Search for the cell housing the specified text and yield its [X, Y] center coordinate. 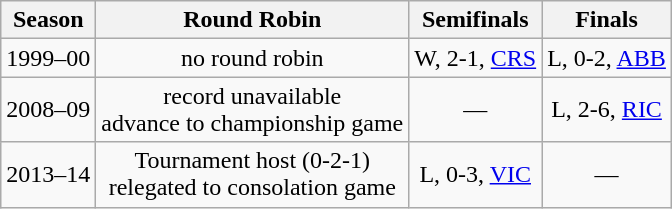
L, 0-2, ABB [607, 58]
no round robin [252, 58]
Round Robin [252, 20]
2013–14 [48, 174]
2008–09 [48, 110]
Semifinals [476, 20]
Season [48, 20]
W, 2-1, CRS [476, 58]
L, 2-6, RIC [607, 110]
1999–00 [48, 58]
Tournament host (0-2-1) relegated to consolation game [252, 174]
Finals [607, 20]
L, 0-3, VIC [476, 174]
record unavailable advance to championship game [252, 110]
